Locate the cell with the specified text and output its (X, Y) center coordinate. 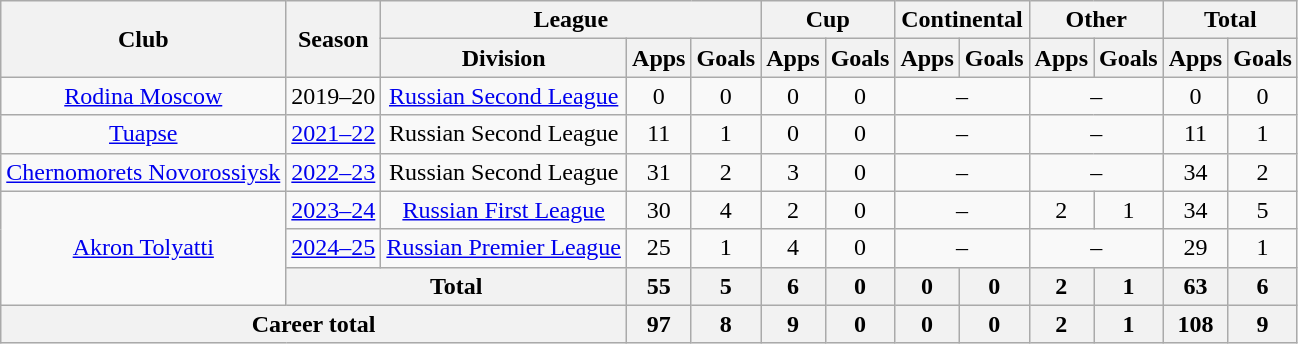
108 (1195, 324)
League (571, 20)
3 (793, 172)
2023–24 (334, 210)
2019–20 (334, 96)
Club (144, 39)
Chernomorets Novorossiysk (144, 172)
Career total (314, 324)
Tuapse (144, 134)
Division (504, 58)
63 (1195, 286)
Akron Tolyatti (144, 248)
Season (334, 39)
29 (1195, 248)
2024–25 (334, 248)
Continental (962, 20)
Russian First League (504, 210)
31 (659, 172)
97 (659, 324)
30 (659, 210)
Other (1096, 20)
55 (659, 286)
Rodina Moscow (144, 96)
2021–22 (334, 134)
25 (659, 248)
Russian Premier League (504, 248)
Cup (828, 20)
2022–23 (334, 172)
8 (726, 324)
